Search for the cell housing the specified text and yield its (x, y) center coordinate. 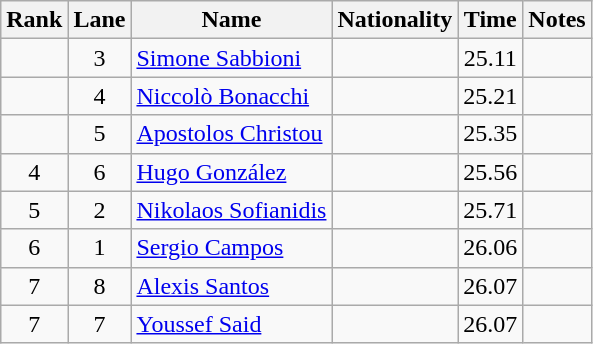
Apostolos Christou (232, 134)
8 (100, 286)
Notes (557, 20)
Hugo González (232, 172)
25.11 (490, 58)
Name (232, 20)
25.35 (490, 134)
Rank (34, 20)
Alexis Santos (232, 286)
Lane (100, 20)
Niccolò Bonacchi (232, 96)
Nationality (395, 20)
Sergio Campos (232, 248)
Youssef Said (232, 324)
25.71 (490, 210)
26.06 (490, 248)
25.21 (490, 96)
Nikolaos Sofianidis (232, 210)
2 (100, 210)
25.56 (490, 172)
Simone Sabbioni (232, 58)
Time (490, 20)
1 (100, 248)
3 (100, 58)
